Detect which cell encompasses the target text, then output its [x, y] center coordinate. 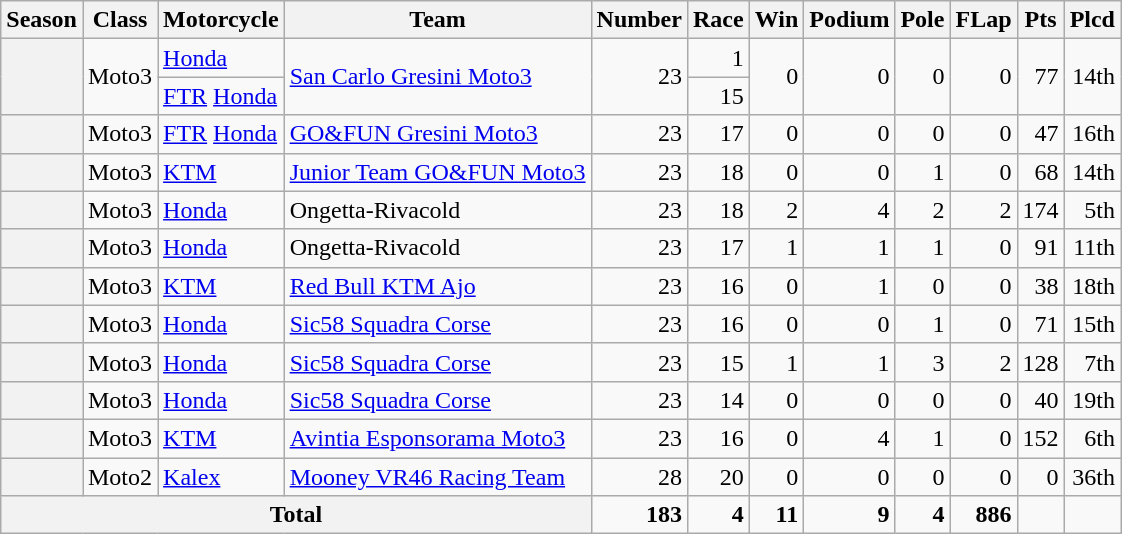
11 [776, 515]
Number [639, 20]
Plcd [1092, 20]
Pts [1040, 20]
Win [776, 20]
Total [296, 515]
7th [1092, 362]
886 [984, 515]
Red Bull KTM Ajo [438, 286]
Pole [922, 20]
Moto2 [120, 477]
28 [639, 477]
128 [1040, 362]
Race [718, 20]
GO&FUN Gresini Moto3 [438, 134]
Junior Team GO&FUN Moto3 [438, 172]
152 [1040, 438]
47 [1040, 134]
15th [1092, 324]
16th [1092, 134]
Class [120, 20]
Season [42, 20]
San Carlo Gresini Moto3 [438, 77]
91 [1040, 248]
Mooney VR46 Racing Team [438, 477]
Avintia Esponsorama Moto3 [438, 438]
71 [1040, 324]
14 [718, 400]
174 [1040, 210]
19th [1092, 400]
36th [1092, 477]
Kalex [222, 477]
9 [850, 515]
5th [1092, 210]
18th [1092, 286]
Team [438, 20]
Motorcycle [222, 20]
77 [1040, 77]
38 [1040, 286]
Podium [850, 20]
183 [639, 515]
68 [1040, 172]
40 [1040, 400]
11th [1092, 248]
3 [922, 362]
FLap [984, 20]
20 [718, 477]
6th [1092, 438]
